Determine the [x, y] coordinate at the center of the cell enclosing the given text.  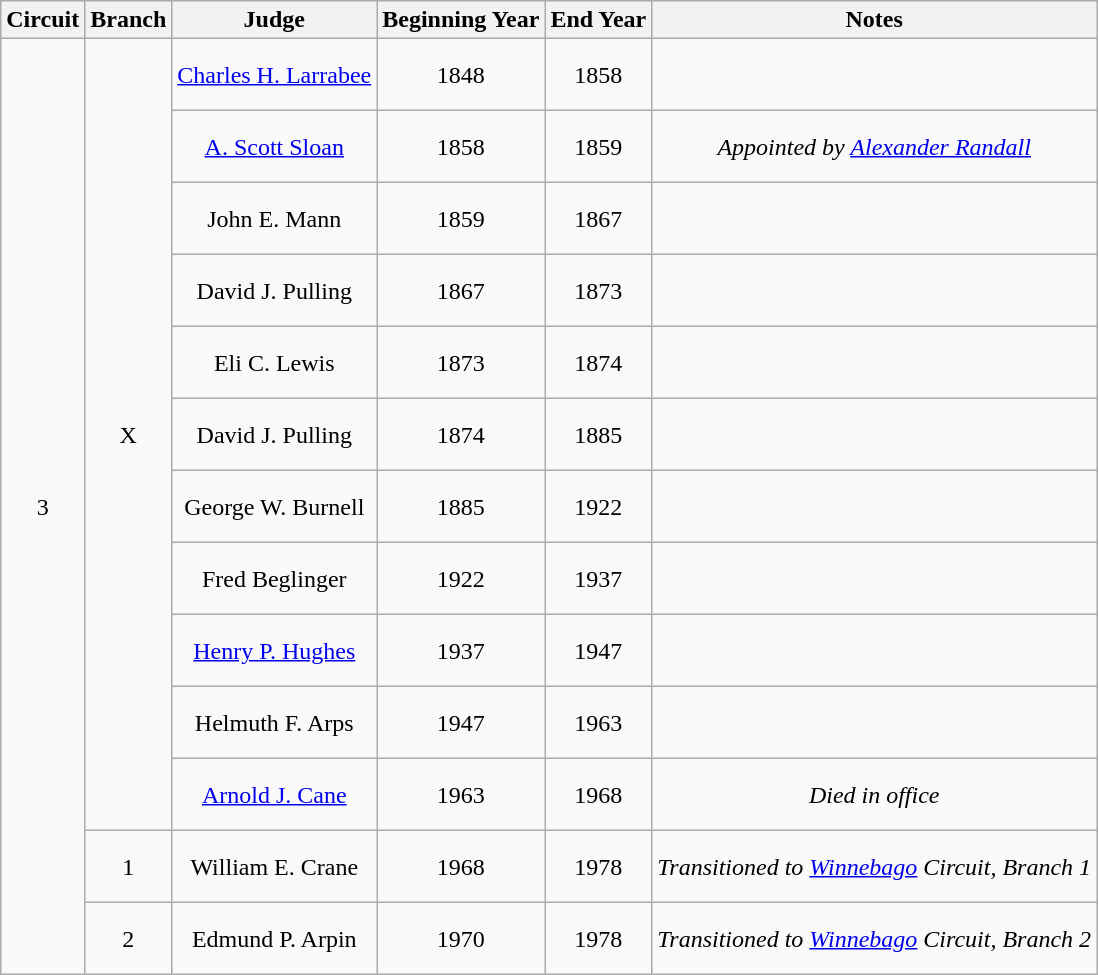
X [128, 435]
Eli C. Lewis [274, 363]
Fred Beglinger [274, 579]
William E. Crane [274, 867]
Transitioned to Winnebago Circuit, Branch 1 [874, 867]
Died in office [874, 795]
1970 [461, 939]
Henry P. Hughes [274, 651]
End Year [598, 20]
Branch [128, 20]
George W. Burnell [274, 507]
Charles H. Larrabee [274, 75]
Transitioned to Winnebago Circuit, Branch 2 [874, 939]
Arnold J. Cane [274, 795]
Appointed by Alexander Randall [874, 147]
Notes [874, 20]
3 [43, 507]
2 [128, 939]
John E. Mann [274, 219]
A. Scott Sloan [274, 147]
Judge [274, 20]
Circuit [43, 20]
Beginning Year [461, 20]
Edmund P. Arpin [274, 939]
1848 [461, 75]
1 [128, 867]
Helmuth F. Arps [274, 723]
